Output the (x, y) coordinate of the center of the cell containing the given text.  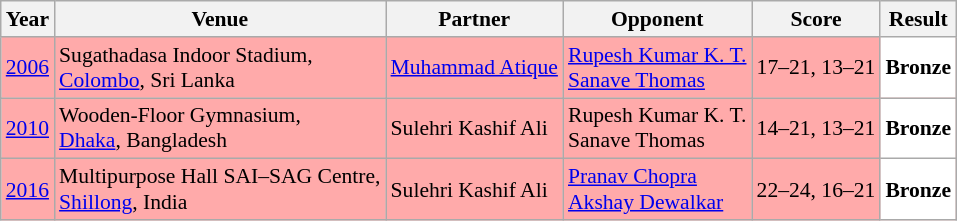
2010 (28, 128)
Pranav Chopra Akshay Dewalkar (658, 190)
Partner (474, 19)
Score (816, 19)
Muhammad Atique (474, 68)
Year (28, 19)
Venue (220, 19)
Result (918, 19)
Multipurpose Hall SAI–SAG Centre,Shillong, India (220, 190)
14–21, 13–21 (816, 128)
2006 (28, 68)
Opponent (658, 19)
Wooden-Floor Gymnasium,Dhaka, Bangladesh (220, 128)
Sugathadasa Indoor Stadium,Colombo, Sri Lanka (220, 68)
17–21, 13–21 (816, 68)
22–24, 16–21 (816, 190)
2016 (28, 190)
